Output the (x, y) coordinate of the center of the cell containing the given text.  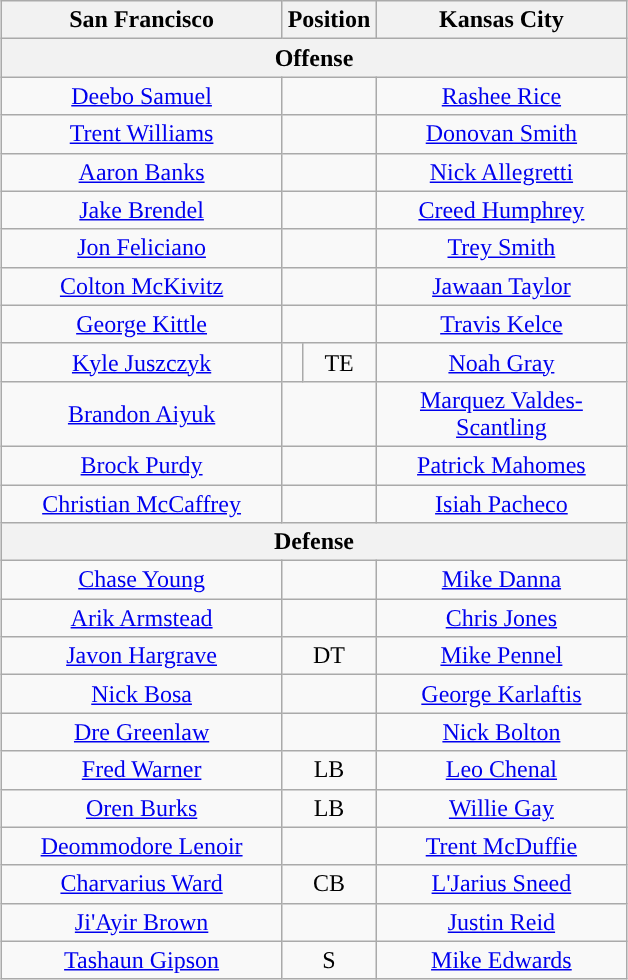
Donovan Smith (502, 134)
Marquez Valdes-Scantling (502, 414)
Trent McDuffie (502, 846)
DT (329, 656)
Dre Greenlaw (142, 732)
Justin Reid (502, 922)
Nick Bosa (142, 694)
Mike Edwards (502, 960)
Javon Hargrave (142, 656)
Position (329, 20)
Deommodore Lenoir (142, 846)
Trey Smith (502, 248)
Deebo Samuel (142, 96)
George Karlaftis (502, 694)
Kyle Juszczyk (142, 362)
Willie Gay (502, 808)
Noah Gray (502, 362)
Brock Purdy (142, 465)
Creed Humphrey (502, 210)
Offense (314, 58)
Patrick Mahomes (502, 465)
Arik Armstead (142, 618)
Rashee Rice (502, 96)
Nick Allegretti (502, 172)
Jake Brendel (142, 210)
Fred Warner (142, 770)
Kansas City (502, 20)
Tashaun Gipson (142, 960)
CB (329, 884)
Jawaan Taylor (502, 286)
Jon Feliciano (142, 248)
Chase Young (142, 580)
Trent Williams (142, 134)
S (329, 960)
George Kittle (142, 324)
Aaron Banks (142, 172)
Oren Burks (142, 808)
Defense (314, 542)
Ji'Ayir Brown (142, 922)
Chris Jones (502, 618)
Christian McCaffrey (142, 503)
Mike Danna (502, 580)
Leo Chenal (502, 770)
Brandon Aiyuk (142, 414)
L'Jarius Sneed (502, 884)
Nick Bolton (502, 732)
San Francisco (142, 20)
Charvarius Ward (142, 884)
Colton McKivitz (142, 286)
TE (339, 362)
Isiah Pacheco (502, 503)
Mike Pennel (502, 656)
Travis Kelce (502, 324)
